Scan for the cell matching the given text and deliver its (x, y) coordinate at center. 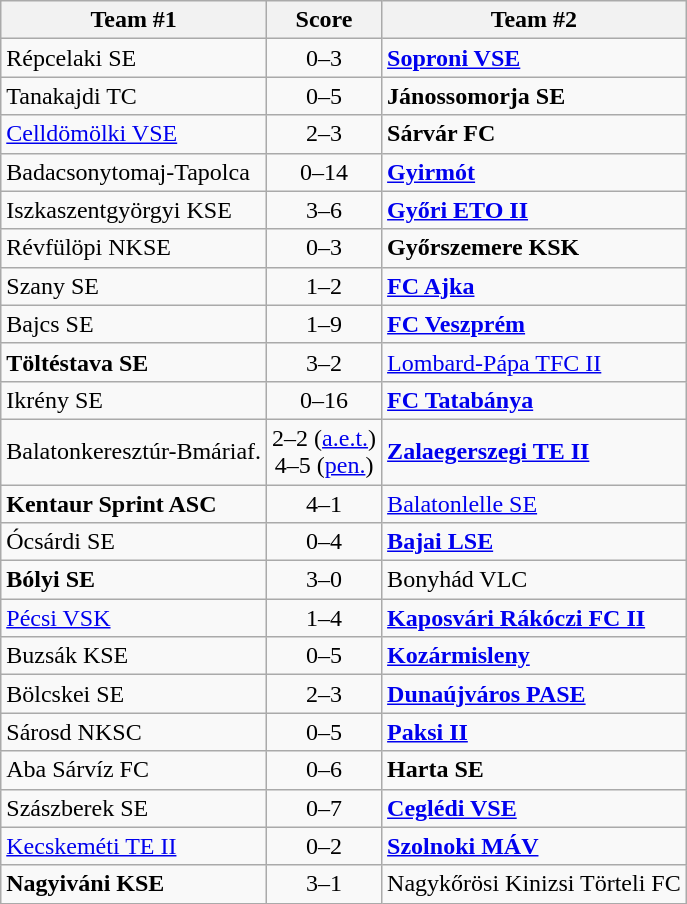
Sárvár FC (534, 134)
3–2 (324, 362)
Kaposvári Rákóczi FC II (534, 618)
Badacsonytomaj-Tapolca (134, 172)
Buzsák KSE (134, 656)
Balatonkeresztúr-Bmáriaf. (134, 452)
Bonyhád VLC (534, 580)
0–4 (324, 542)
Bajai LSE (534, 542)
Kozármisleny (534, 656)
1–4 (324, 618)
0–16 (324, 400)
Iszkaszentgyörgyi KSE (134, 210)
FC Tatabánya (534, 400)
Ócsárdi SE (134, 542)
Ceglédi VSE (534, 808)
Révfülöpi NKSE (134, 248)
Lombard-Pápa TFC II (534, 362)
Győri ETO II (534, 210)
Tanakajdi TC (134, 96)
4–1 (324, 503)
FC Veszprém (534, 324)
Nagyiváni KSE (134, 884)
Ikrény SE (134, 400)
Töltéstava SE (134, 362)
Score (324, 20)
Győrszemere KSK (534, 248)
Bajcs SE (134, 324)
Kecskeméti TE II (134, 846)
Balatonlelle SE (534, 503)
3–6 (324, 210)
Dunaújváros PASE (534, 694)
Zalaegerszegi TE II (534, 452)
Szászberek SE (134, 808)
Nagykőrösi Kinizsi Törteli FC (534, 884)
1–2 (324, 286)
3–0 (324, 580)
Team #2 (534, 20)
Szany SE (134, 286)
Pécsi VSK (134, 618)
2–2 (a.e.t.)4–5 (pen.) (324, 452)
1–9 (324, 324)
Gyirmót (534, 172)
0–7 (324, 808)
0–14 (324, 172)
Soproni VSE (534, 58)
Aba Sárvíz FC (134, 770)
FC Ajka (534, 286)
Bölcskei SE (134, 694)
Kentaur Sprint ASC (134, 503)
Sárosd NKSC (134, 732)
Szolnoki MÁV (534, 846)
Bólyi SE (134, 580)
Paksi II (534, 732)
Harta SE (534, 770)
Team #1 (134, 20)
Répcelaki SE (134, 58)
Jánossomorja SE (534, 96)
3–1 (324, 884)
0–6 (324, 770)
Celldömölki VSE (134, 134)
0–2 (324, 846)
